Search for the cell housing the specified text and yield its [x, y] center coordinate. 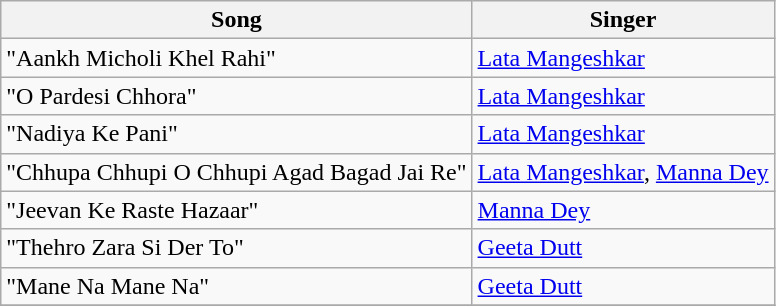
"Mane Na Mane Na" [236, 286]
"Jeevan Ke Raste Hazaar" [236, 210]
"Thehro Zara Si Der To" [236, 248]
Lata Mangeshkar, Manna Dey [623, 172]
Manna Dey [623, 210]
"O Pardesi Chhora" [236, 96]
"Chhupa Chhupi O Chhupi Agad Bagad Jai Re" [236, 172]
Song [236, 20]
"Aankh Micholi Khel Rahi" [236, 58]
"Nadiya Ke Pani" [236, 134]
Singer [623, 20]
